Return (X, Y) of the center of cell containing provided text 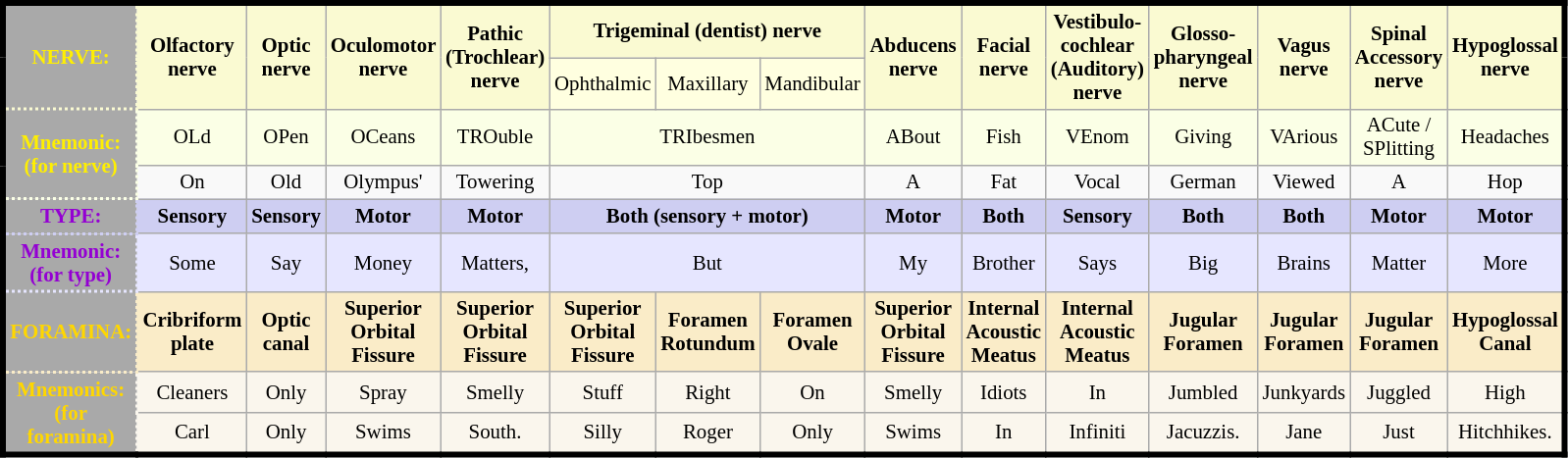
Roger (707, 433)
Foramen Rotundum (707, 331)
Big (1203, 263)
VEnom (1097, 137)
Abducens nerve (914, 56)
TYPE: (71, 216)
Foramen Ovale (812, 331)
Brains (1303, 263)
Olfactory nerve (192, 56)
Vagus nerve (1303, 56)
NERVE: (71, 56)
Carl (192, 433)
Hop (1506, 182)
Fat (1004, 182)
High (1506, 392)
Hitchhikes. (1506, 433)
TRIbesmen (707, 137)
FORAMINA: (71, 331)
Maxillary (707, 83)
Spinal Accessory nerve (1399, 56)
Hypoglossal Canal (1506, 331)
VArious (1303, 137)
Cleaners (192, 392)
Say (287, 263)
Matter (1399, 263)
Brother (1004, 263)
OCeans (383, 137)
Mnemonic:(for nerve) (71, 154)
Mandibular (812, 83)
Jumbled (1203, 392)
Olympus' (383, 182)
Silly (602, 433)
Optic nerve (287, 56)
Fish (1004, 137)
Giving (1203, 137)
Stuff (602, 392)
Ophthalmic (602, 83)
Mnemonic: (for type) (71, 263)
But (707, 263)
Hypoglossal nerve (1506, 56)
Just (1399, 433)
Oculomotor nerve (383, 56)
Cribriform plate (192, 331)
Trigeminal (dentist) nerve (707, 30)
My (914, 263)
Jane (1303, 433)
OLd (192, 137)
Juggled (1399, 392)
Towering (495, 182)
Vocal (1097, 182)
Says (1097, 263)
German (1203, 182)
Spray (383, 392)
Right (707, 392)
South. (495, 433)
Junkyards (1303, 392)
Idiots (1004, 392)
Matters, (495, 263)
Pathic (Trochlear) nerve (495, 56)
OPen (287, 137)
ACute / SPlitting (1399, 137)
Old (287, 182)
Jacuzzis. (1203, 433)
TROuble (495, 137)
Glosso-pharyngeal nerve (1203, 56)
Money (383, 263)
Mnemonics:(for foramina) (71, 414)
Some (192, 263)
Vestibulo-cochlear (Auditory) nerve (1097, 56)
Optic canal (287, 331)
Headaches (1506, 137)
Top (707, 182)
ABout (914, 137)
Both (sensory + motor) (707, 216)
Facial nerve (1004, 56)
More (1506, 263)
Infiniti (1097, 433)
Viewed (1303, 182)
